Return [X, Y] of the center of cell containing provided text 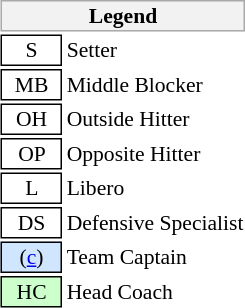
Legend [123, 16]
L [32, 188]
(c) [32, 258]
OP [32, 154]
Opposite Hitter [155, 154]
Team Captain [155, 258]
S [32, 50]
OH [32, 120]
Outside Hitter [155, 120]
Libero [155, 188]
Head Coach [155, 292]
HC [32, 292]
DS [32, 223]
Middle Blocker [155, 85]
MB [32, 85]
Defensive Specialist [155, 223]
Setter [155, 50]
